Find where the given text appears and provide that cell's center as [X, Y] coordinate. 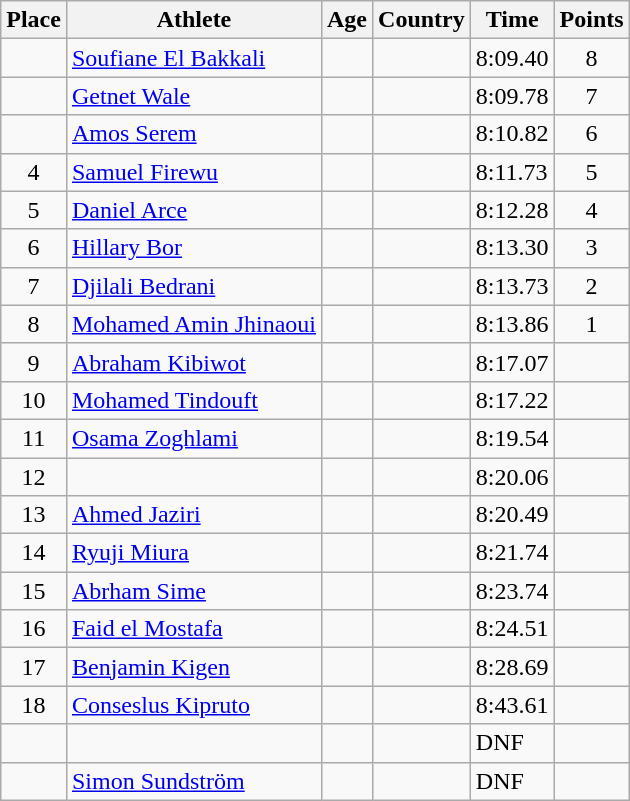
Age [346, 20]
8:12.28 [512, 210]
8:24.51 [512, 629]
8:28.69 [512, 667]
17 [34, 667]
Time [512, 20]
Benjamin Kigen [194, 667]
Faid el Mostafa [194, 629]
8:20.49 [512, 515]
Hillary Bor [194, 248]
Athlete [194, 20]
Ryuji Miura [194, 553]
1 [592, 324]
14 [34, 553]
Djilali Bedrani [194, 286]
3 [592, 248]
8:19.54 [512, 438]
8:09.40 [512, 58]
Mohamed Tindouft [194, 400]
Country [422, 20]
Points [592, 20]
Getnet Wale [194, 96]
Place [34, 20]
9 [34, 362]
8:10.82 [512, 134]
8:23.74 [512, 591]
Ahmed Jaziri [194, 515]
8:13.86 [512, 324]
Mohamed Amin Jhinaoui [194, 324]
8:13.73 [512, 286]
Abrham Sime [194, 591]
13 [34, 515]
2 [592, 286]
8:13.30 [512, 248]
Soufiane El Bakkali [194, 58]
18 [34, 705]
Osama Zoghlami [194, 438]
Abraham Kibiwot [194, 362]
10 [34, 400]
8:43.61 [512, 705]
12 [34, 477]
16 [34, 629]
8:20.06 [512, 477]
Amos Serem [194, 134]
Simon Sundström [194, 781]
8:17.22 [512, 400]
8:11.73 [512, 172]
Conseslus Kipruto [194, 705]
8:17.07 [512, 362]
8:21.74 [512, 553]
15 [34, 591]
Daniel Arce [194, 210]
Samuel Firewu [194, 172]
8:09.78 [512, 96]
11 [34, 438]
